Pinpoint the cell where the given text exists, returning its [X, Y] midpoint coordinate. 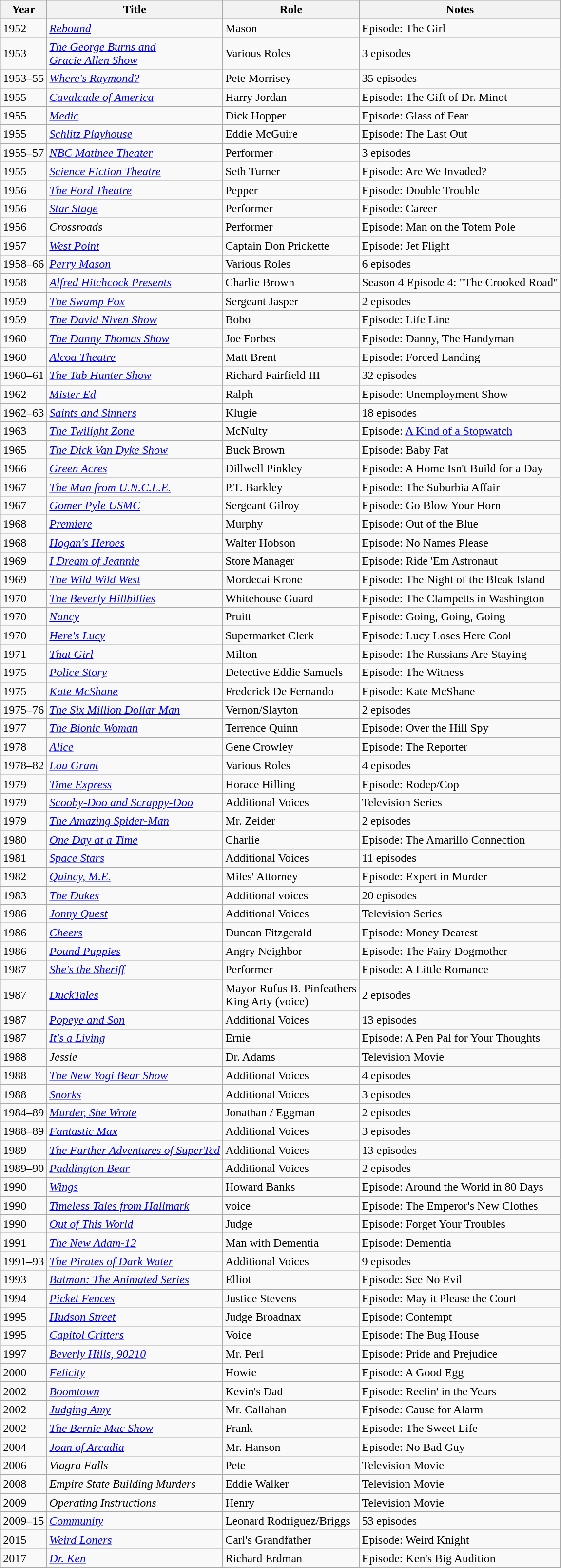
The Swamp Fox [135, 301]
1991 [23, 1243]
Store Manager [291, 561]
Pete [291, 1466]
The Tab Hunter Show [135, 376]
Episode: Danny, The Handyman [460, 338]
West Point [135, 245]
Episode: The Sweet Life [460, 1428]
1955–57 [23, 153]
Richard Fairfield III [291, 376]
Detective Eddie Samuels [291, 673]
voice [291, 1206]
She's the Sheriff [135, 970]
Walter Hobson [291, 543]
Joan of Arcadia [135, 1447]
1966 [23, 468]
The Amazing Spider-Man [135, 821]
Episode: Life Line [460, 320]
35 episodes [460, 79]
Batman: The Animated Series [135, 1280]
Episode: Expert in Murder [460, 877]
Dr. Ken [135, 1558]
Cavalcade of America [135, 97]
The Ford Theatre [135, 190]
1965 [23, 450]
Saints and Sinners [135, 413]
The Wild Wild West [135, 580]
Elliot [291, 1280]
Episode: May it Please the Court [460, 1298]
Community [135, 1521]
NBC Matinee Theater [135, 153]
Scooby-Doo and Scrappy-Doo [135, 802]
1989 [23, 1150]
P.T. Barkley [291, 487]
Voice [291, 1335]
Episode: The Girl [460, 28]
Charlie [291, 839]
The Twilight Zone [135, 431]
Duncan Fitzgerald [291, 933]
Ernie [291, 1038]
1977 [23, 728]
Episode: The Night of the Bleak Island [460, 580]
Episode: Baby Fat [460, 450]
20 episodes [460, 895]
Episode: Career [460, 208]
The Six Million Dollar Man [135, 710]
The Danny Thomas Show [135, 338]
Judge [291, 1224]
Medic [135, 116]
Fantastic Max [135, 1131]
Harry Jordan [291, 97]
Frank [291, 1428]
Episode: Out of the Blue [460, 524]
Eddie McGuire [291, 134]
Dillwell Pinkley [291, 468]
Boomtown [135, 1391]
Murphy [291, 524]
Where's Raymond? [135, 79]
Angry Neighbor [291, 951]
2000 [23, 1372]
Sergeant Gilroy [291, 505]
Klugie [291, 413]
The New Adam-12 [135, 1243]
Joe Forbes [291, 338]
1958 [23, 283]
Mordecai Krone [291, 580]
Science Fiction Theatre [135, 171]
Ralph [291, 394]
Charlie Brown [291, 283]
Howard Banks [291, 1187]
Episode: Reelin' in the Years [460, 1391]
1962 [23, 394]
Gene Crowley [291, 747]
Star Stage [135, 208]
Episode: A Little Romance [460, 970]
2004 [23, 1447]
1957 [23, 245]
Eddie Walker [291, 1484]
1984–89 [23, 1112]
Police Story [135, 673]
Frederick De Fernando [291, 691]
1958–66 [23, 264]
Man with Dementia [291, 1243]
Picket Fences [135, 1298]
Rebound [135, 28]
Episode: No Bad Guy [460, 1447]
The David Niven Show [135, 320]
Leonard Rodriguez/Briggs [291, 1521]
Episode: Around the World in 80 Days [460, 1187]
Out of This World [135, 1224]
Episode: Going, Going, Going [460, 617]
The Dick Van Dyke Show [135, 450]
The Pirates of Dark Water [135, 1261]
Episode: Unemployment Show [460, 394]
Beverly Hills, 90210 [135, 1354]
32 episodes [460, 376]
2008 [23, 1484]
1953 [23, 54]
Bobo [291, 320]
Kate McShane [135, 691]
Vernon/Slayton [291, 710]
9 episodes [460, 1261]
11 episodes [460, 858]
Episode: The Russians Are Staying [460, 654]
Episode: The Witness [460, 673]
1991–93 [23, 1261]
The Bionic Woman [135, 728]
Henry [291, 1503]
Mister Ed [135, 394]
Additional voices [291, 895]
Mayor Rufus B. Pinfeathers King Arty (voice) [291, 995]
Timeless Tales from Hallmark [135, 1206]
McNulty [291, 431]
1978–82 [23, 765]
Hudson Street [135, 1317]
The George Burns and Gracie Allen Show [135, 54]
1993 [23, 1280]
Seth Turner [291, 171]
The New Yogi Bear Show [135, 1075]
Miles' Attorney [291, 877]
Pete Morrisey [291, 79]
Murder, She Wrote [135, 1112]
1975–76 [23, 710]
Green Acres [135, 468]
Mr. Callahan [291, 1409]
Here's Lucy [135, 635]
53 episodes [460, 1521]
Episode: Double Trouble [460, 190]
Alcoa Theatre [135, 357]
2009 [23, 1503]
Nancy [135, 617]
Space Stars [135, 858]
Wings [135, 1187]
1963 [23, 431]
Episode: Forget Your Troubles [460, 1224]
Episode: Ride 'Em Astronaut [460, 561]
1962–63 [23, 413]
Howie [291, 1372]
Episode: Rodep/Cop [460, 784]
Episode: Go Blow Your Horn [460, 505]
Empire State Building Murders [135, 1484]
2017 [23, 1558]
Crossroads [135, 227]
Matt Brent [291, 357]
Captain Don Prickette [291, 245]
One Day at a Time [135, 839]
Jessie [135, 1057]
Episode: The Gift of Dr. Minot [460, 97]
Episode: The Fairy Dogmother [460, 951]
1971 [23, 654]
1960–61 [23, 376]
Episode: Jet Flight [460, 245]
Premiere [135, 524]
Cheers [135, 933]
Episode: Kate McShane [460, 691]
Episode: Cause for Alarm [460, 1409]
Justice Stevens [291, 1298]
1981 [23, 858]
That Girl [135, 654]
1982 [23, 877]
Popeye and Son [135, 1020]
DuckTales [135, 995]
Episode: See No Evil [460, 1280]
Terrence Quinn [291, 728]
Whitehouse Guard [291, 598]
Richard Erdman [291, 1558]
Milton [291, 654]
Viagra Falls [135, 1466]
Episode: Lucy Loses Here Cool [460, 635]
2015 [23, 1540]
Mason [291, 28]
Episode: Pride and Prejudice [460, 1354]
2009–15 [23, 1521]
The Beverly Hillbillies [135, 598]
Episode: Ken's Big Audition [460, 1558]
18 episodes [460, 413]
Operating Instructions [135, 1503]
Quincy, M.E. [135, 877]
Pruitt [291, 617]
Perry Mason [135, 264]
1988–89 [23, 1131]
Jonny Quest [135, 914]
I Dream of Jeannie [135, 561]
Gomer Pyle USMC [135, 505]
Episode: Money Dearest [460, 933]
1952 [23, 28]
Episode: A Pen Pal for Your Thoughts [460, 1038]
Snorks [135, 1094]
1980 [23, 839]
Episode: Glass of Fear [460, 116]
Episode: No Names Please [460, 543]
Mr. Perl [291, 1354]
Pound Puppies [135, 951]
Notes [460, 10]
Title [135, 10]
1978 [23, 747]
Episode: Contempt [460, 1317]
The Further Adventures of SuperTed [135, 1150]
Supermarket Clerk [291, 635]
Pepper [291, 190]
Capitol Critters [135, 1335]
Schlitz Playhouse [135, 134]
Episode: The Amarillo Connection [460, 839]
Episode: A Kind of a Stopwatch [460, 431]
Jonathan / Eggman [291, 1112]
Carl's Grandfather [291, 1540]
Episode: Forced Landing [460, 357]
Episode: The Clampetts in Washington [460, 598]
It's a Living [135, 1038]
Episode: The Emperor's New Clothes [460, 1206]
Role [291, 10]
Alfred Hitchcock Presents [135, 283]
Dr. Adams [291, 1057]
Episode: Weird Knight [460, 1540]
Mr. Zeider [291, 821]
Episode: The Bug House [460, 1335]
Episode: The Last Out [460, 134]
The Bernie Mac Show [135, 1428]
1994 [23, 1298]
Horace Hilling [291, 784]
The Dukes [135, 895]
Season 4 Episode 4: "The Crooked Road" [460, 283]
1983 [23, 895]
Episode: The Reporter [460, 747]
Hogan's Heroes [135, 543]
Episode: Dementia [460, 1243]
Episode: Man on the Totem Pole [460, 227]
1997 [23, 1354]
Year [23, 10]
Weird Loners [135, 1540]
Episode: The Suburbia Affair [460, 487]
Time Express [135, 784]
6 episodes [460, 264]
Episode: A Good Egg [460, 1372]
2006 [23, 1466]
Dick Hopper [291, 116]
Episode: A Home Isn't Build for a Day [460, 468]
Episode: Over the Hill Spy [460, 728]
Lou Grant [135, 765]
Judge Broadnax [291, 1317]
1953–55 [23, 79]
Episode: Are We Invaded? [460, 171]
Judging Amy [135, 1409]
Alice [135, 747]
Sergeant Jasper [291, 301]
1989–90 [23, 1169]
Mr. Hanson [291, 1447]
Kevin's Dad [291, 1391]
Buck Brown [291, 450]
Paddington Bear [135, 1169]
Felicity [135, 1372]
The Man from U.N.C.L.E. [135, 487]
